Determine the (x, y) coordinate at the center of the cell enclosing the given text.  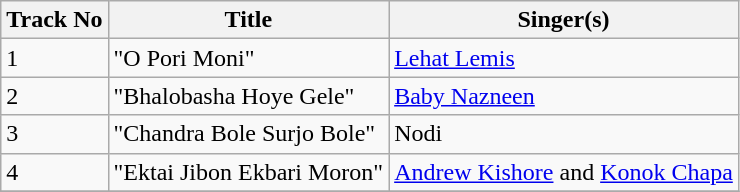
"Ektai Jibon Ekbari Moron" (248, 172)
"O Pori Moni" (248, 58)
Andrew Kishore and Konok Chapa (564, 172)
"Chandra Bole Surjo Bole" (248, 134)
"Bhalobasha Hoye Gele" (248, 96)
Nodi (564, 134)
Baby Nazneen (564, 96)
1 (54, 58)
Lehat Lemis (564, 58)
2 (54, 96)
Title (248, 20)
Singer(s) (564, 20)
Track No (54, 20)
4 (54, 172)
3 (54, 134)
